Locate the cell with the specified text and output its [X, Y] center coordinate. 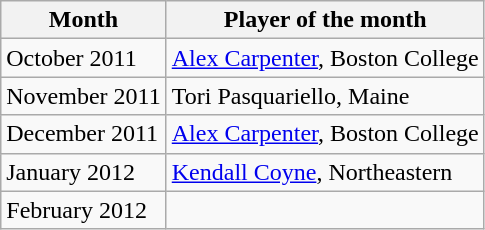
Player of the month [325, 20]
December 2011 [84, 134]
November 2011 [84, 96]
October 2011 [84, 58]
Kendall Coyne, Northeastern [325, 172]
Month [84, 20]
February 2012 [84, 210]
Tori Pasquariello, Maine [325, 96]
January 2012 [84, 172]
